Capture the cell that displays the provided text and extract its [X, Y] central coordinate. 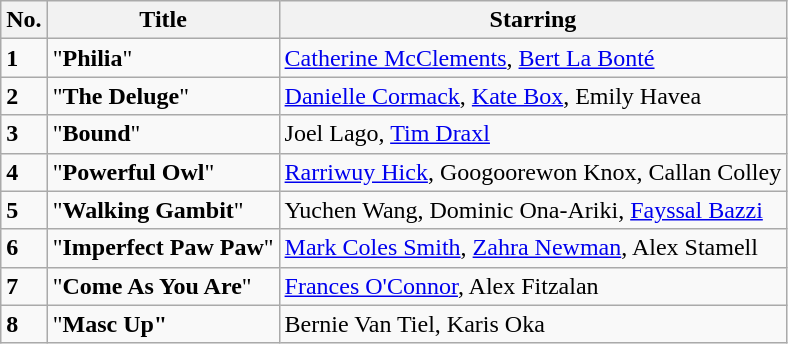
Mark Coles Smith, Zahra Newman, Alex Stamell [533, 248]
6 [24, 248]
4 [24, 172]
"Masc Up" [163, 324]
Joel Lago, Tim Draxl [533, 134]
5 [24, 210]
Frances O'Connor, Alex Fitzalan [533, 286]
8 [24, 324]
Title [163, 20]
Rarriwuy Hick, Googoorewon Knox, Callan Colley [533, 172]
"Philia" [163, 58]
2 [24, 96]
Bernie Van Tiel, Karis Oka [533, 324]
"Imperfect Paw Paw" [163, 248]
Catherine McClements, Bert La Bonté [533, 58]
"Bound" [163, 134]
"Walking Gambit" [163, 210]
Starring [533, 20]
Danielle Cormack, Kate Box, Emily Havea [533, 96]
"The Deluge" [163, 96]
1 [24, 58]
Yuchen Wang, Dominic Ona-Ariki, Fayssal Bazzi [533, 210]
"Powerful Owl" [163, 172]
3 [24, 134]
No. [24, 20]
"Come As You Are" [163, 286]
7 [24, 286]
